Provide the [x, y] coordinate of the cell's center where the given text is located.  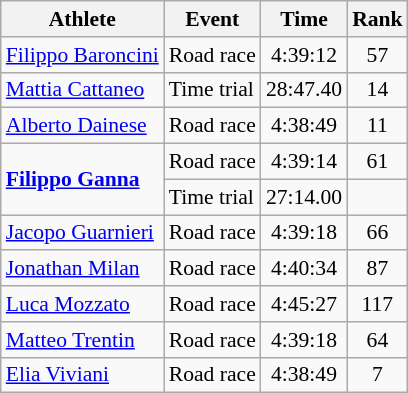
Event [212, 19]
Jacopo Guarnieri [82, 233]
Athlete [82, 19]
Filippo Baroncini [82, 55]
4:39:14 [304, 162]
Jonathan Milan [82, 269]
11 [378, 126]
61 [378, 162]
4:45:27 [304, 304]
117 [378, 304]
14 [378, 90]
57 [378, 55]
4:39:12 [304, 55]
66 [378, 233]
Mattia Cattaneo [82, 90]
7 [378, 375]
Filippo Ganna [82, 180]
Rank [378, 19]
27:14.00 [304, 197]
Alberto Dainese [82, 126]
Time [304, 19]
64 [378, 340]
Matteo Trentin [82, 340]
28:47.40 [304, 90]
87 [378, 269]
Luca Mozzato [82, 304]
Elia Viviani [82, 375]
4:40:34 [304, 269]
